Provide the (x, y) coordinate of the cell's center where the given text is located.  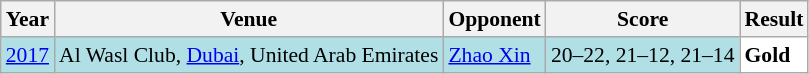
Opponent (494, 19)
Venue (248, 19)
Zhao Xin (494, 55)
Result (774, 19)
Score (643, 19)
Al Wasl Club, Dubai, United Arab Emirates (248, 55)
Year (28, 19)
Gold (774, 55)
20–22, 21–12, 21–14 (643, 55)
2017 (28, 55)
